From the cell containing the given text, extract its center point as (X, Y) coordinate. 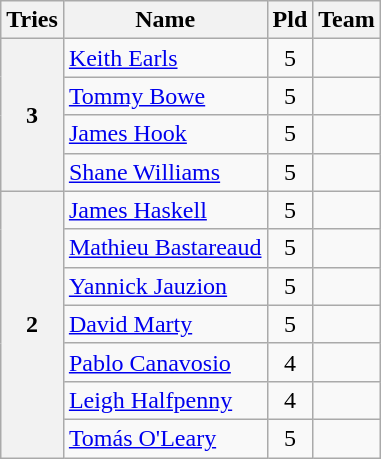
James Hook (165, 134)
Name (165, 20)
Pld (290, 20)
James Haskell (165, 210)
Tries (32, 20)
Tommy Bowe (165, 96)
Mathieu Bastareaud (165, 248)
Tomás O'Leary (165, 438)
Keith Earls (165, 58)
3 (32, 115)
2 (32, 324)
David Marty (165, 324)
Yannick Jauzion (165, 286)
Leigh Halfpenny (165, 400)
Pablo Canavosio (165, 362)
Team (347, 20)
Shane Williams (165, 172)
